Find where the given text appears and provide that cell's center as (X, Y) coordinate. 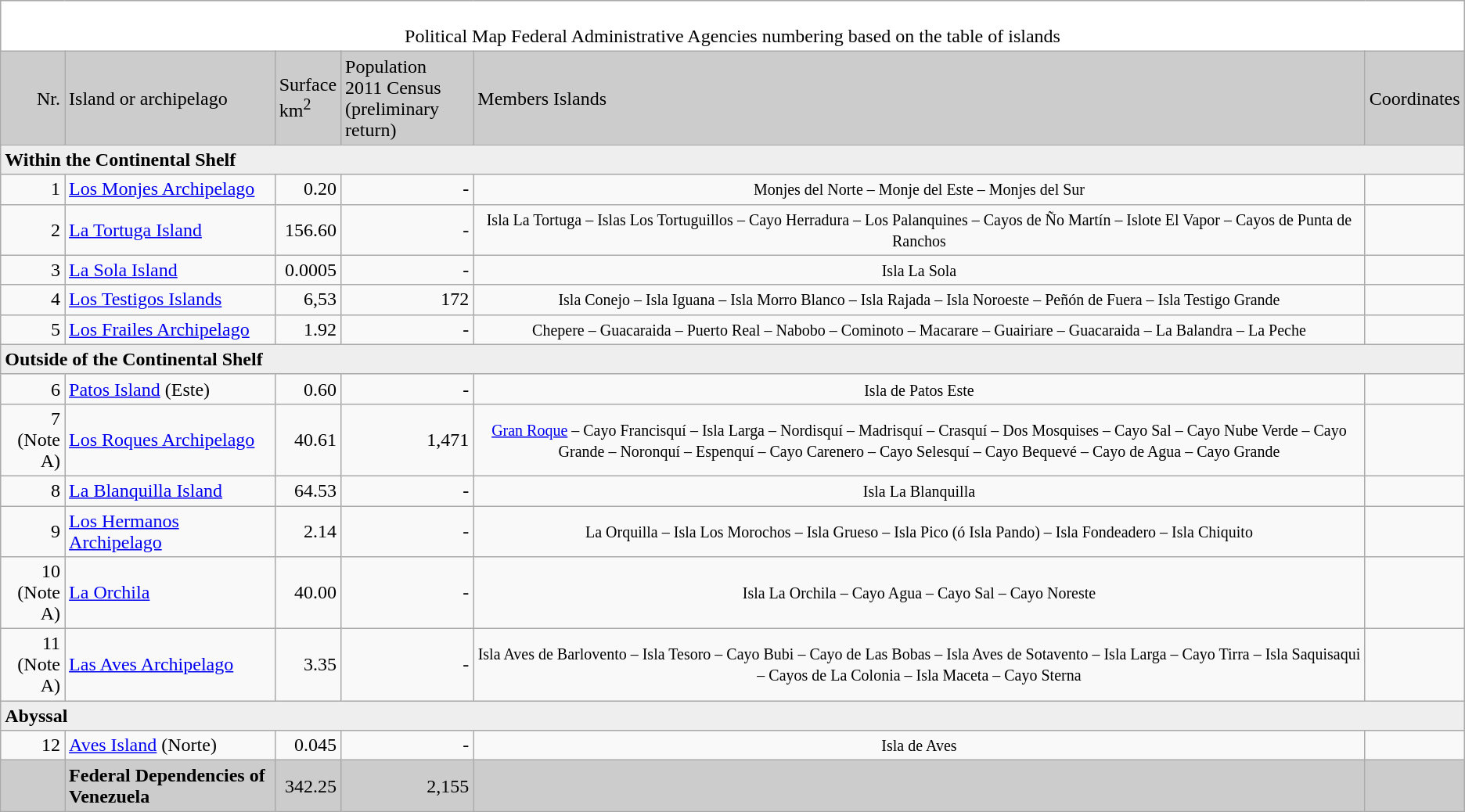
Isla de Aves (919, 746)
Los Hermanos Archipelago (171, 530)
6 (33, 389)
3.35 (308, 665)
7 (Note A) (33, 440)
3 (33, 270)
Isla La Tortuga – Islas Los Tortuguillos – Cayo Herradura – Los Palanquines – Cayos de Ño Martín – Islote El Vapor – Cayos de Punta de Ranchos (919, 230)
0.045 (308, 746)
Outside of the Continental Shelf (732, 359)
1.92 (308, 329)
Isla La Sola (919, 270)
Aves Island (Norte) (171, 746)
40.00 (308, 593)
0.20 (308, 189)
La Tortuga Island (171, 230)
Federal Dependencies of Venezuela (171, 785)
4 (33, 300)
Members Islands (919, 99)
La Orquilla – Isla Los Morochos – Isla Grueso – Isla Pico (ó Isla Pando) – Isla Fondeadero – Isla Chiquito (919, 530)
Las Aves Archipelago (171, 665)
342.25 (308, 785)
8 (33, 490)
Los Testigos Islands (171, 300)
Abyssal (732, 716)
10 (Note A) (33, 593)
La Sola Island (171, 270)
0.0005 (308, 270)
0.60 (308, 389)
40.61 (308, 440)
Nr. (33, 99)
Island or archipelago (171, 99)
6,53 (308, 300)
Los Frailes Archipelago (171, 329)
Isla Conejo – Isla Iguana – Isla Morro Blanco – Isla Rajada – Isla Noroeste – Peñón de Fuera – Isla Testigo Grande (919, 300)
La Blanquilla Island (171, 490)
64.53 (308, 490)
Isla de Patos Este (919, 389)
11 (Note A) (33, 665)
2.14 (308, 530)
Patos Island (Este) (171, 389)
Isla La Blanquilla (919, 490)
156.60 (308, 230)
Political Map Federal Administrative Agencies numbering based on the table of islands (732, 27)
Monjes del Norte – Monje del Este – Monjes del Sur (919, 189)
12 (33, 746)
Population2011 Census(preliminary return) (407, 99)
Coordinates (1415, 99)
2 (33, 230)
La Orchila (171, 593)
5 (33, 329)
Chepere – Guacaraida – Puerto Real – Nabobo – Cominoto – Macarare – Guairiare – Guacaraida – La Balandra – La Peche (919, 329)
9 (33, 530)
Los Roques Archipelago (171, 440)
2,155 (407, 785)
Within the Continental Shelf (732, 160)
1,471 (407, 440)
172 (407, 300)
Isla La Orchila – Cayo Agua – Cayo Sal – Cayo Noreste (919, 593)
Surfacekm2 (308, 99)
Los Monjes Archipelago (171, 189)
1 (33, 189)
